From the cell containing the given text, extract its center point as [x, y] coordinate. 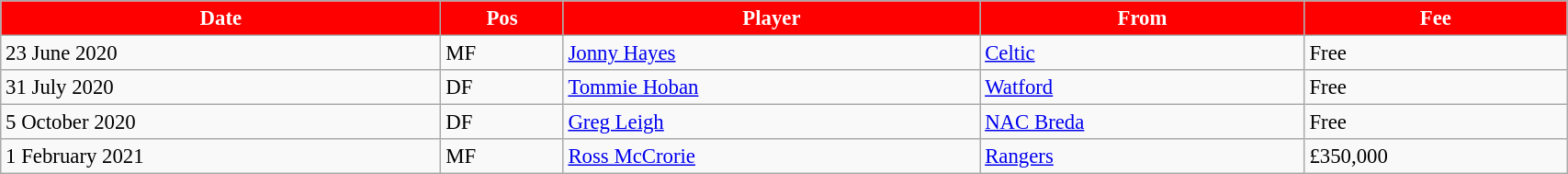
23 June 2020 [220, 53]
Fee [1436, 18]
£350,000 [1436, 157]
NAC Breda [1143, 122]
Tommie Hoban [772, 87]
Greg Leigh [772, 122]
Date [220, 18]
Pos [502, 18]
5 October 2020 [220, 122]
Rangers [1143, 157]
Ross McCrorie [772, 157]
31 July 2020 [220, 87]
From [1143, 18]
1 February 2021 [220, 157]
Player [772, 18]
Jonny Hayes [772, 53]
Watford [1143, 87]
Celtic [1143, 53]
